Provide the (X, Y) coordinate of the cell's center where the given text is located.  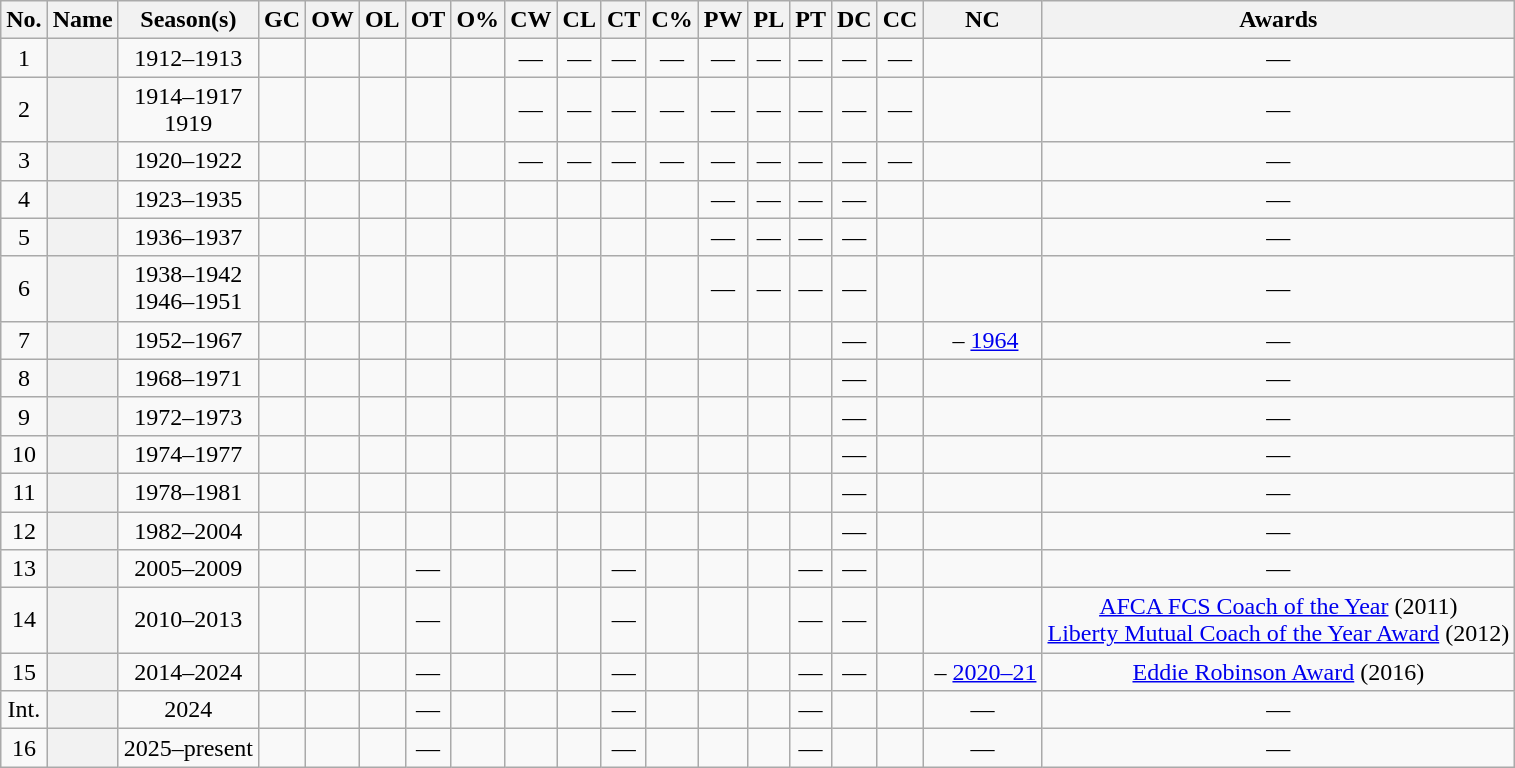
16 (24, 748)
– 1964 (982, 340)
2 (24, 110)
OT (428, 20)
5 (24, 237)
Name (82, 20)
10 (24, 454)
2024 (188, 710)
3 (24, 161)
PW (723, 20)
2025–present (188, 748)
1974–1977 (188, 454)
CC (900, 20)
Int. (24, 710)
1912–1913 (188, 58)
8 (24, 378)
6 (24, 288)
DC (854, 20)
Awards (1278, 20)
CW (531, 20)
1 (24, 58)
12 (24, 531)
2005–2009 (188, 569)
AFCA FCS Coach of the Year (2011)Liberty Mutual Coach of the Year Award (2012) (1278, 620)
PT (811, 20)
Season(s) (188, 20)
Eddie Robinson Award (2016) (1278, 672)
1938–19421946–1951 (188, 288)
C% (672, 20)
7 (24, 340)
GC (282, 20)
13 (24, 569)
1982–2004 (188, 531)
1923–1935 (188, 199)
1978–1981 (188, 492)
– 2020–21 (982, 672)
1914–19171919 (188, 110)
14 (24, 620)
1968–1971 (188, 378)
1936–1937 (188, 237)
2014–2024 (188, 672)
O% (478, 20)
NC (982, 20)
2010–2013 (188, 620)
4 (24, 199)
15 (24, 672)
1952–1967 (188, 340)
11 (24, 492)
OW (333, 20)
OL (382, 20)
No. (24, 20)
CT (623, 20)
1972–1973 (188, 416)
PL (769, 20)
1920–1922 (188, 161)
CL (579, 20)
9 (24, 416)
